Determine the [X, Y] coordinate at the center of the cell enclosing the given text.  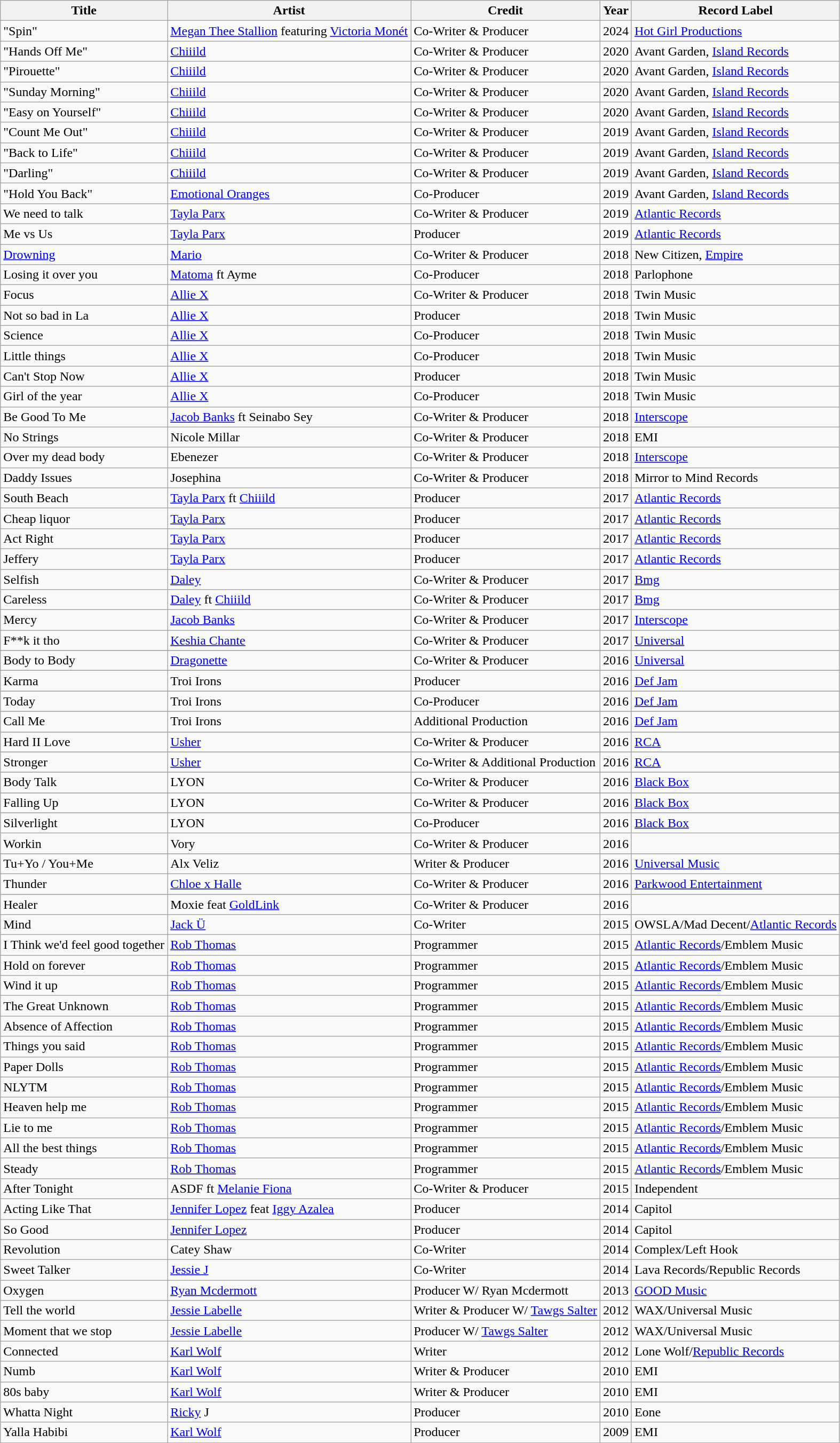
Ryan Mcdermott [289, 1290]
After Tonight [84, 1188]
Tell the world [84, 1311]
Keshia Chante [289, 640]
Parkwood Entertainment [735, 884]
Chloe x Halle [289, 884]
Acting Like That [84, 1209]
Tu+Yo / You+Me [84, 863]
Hard II Love [84, 742]
Catey Shaw [289, 1250]
Producer W/ Tawgs Salter [506, 1331]
Tayla Parx ft Chiiild [289, 498]
Ricky J [289, 1412]
Emotional Oranges [289, 193]
Wind it up [84, 986]
Independent [735, 1188]
Over my dead body [84, 457]
Credit [506, 11]
Things you said [84, 1046]
Writer & Producer W/ Tawgs Salter [506, 1311]
Vory [289, 843]
Moxie feat GoldLink [289, 905]
Connected [84, 1351]
South Beach [84, 498]
Thunder [84, 884]
Mario [289, 255]
Workin [84, 843]
Careless [84, 600]
ASDF ft Melanie Fiona [289, 1188]
"Hold You Back" [84, 193]
Absence of Affection [84, 1026]
OWSLA/Mad Decent/Atlantic Records [735, 925]
Cheap liquor [84, 518]
GOOD Music [735, 1290]
"Pirouette" [84, 72]
Be Good To Me [84, 417]
Jeffery [84, 559]
Matoma ft Ayme [289, 275]
We need to talk [84, 213]
Oxygen [84, 1290]
Today [84, 701]
Girl of the year [84, 397]
80s baby [84, 1392]
Producer W/ Ryan Mcdermott [506, 1290]
2009 [616, 1432]
"Easy on Yourself" [84, 112]
Jennifer Lopez [289, 1229]
NLYTM [84, 1087]
Co-Writer & Additional Production [506, 762]
Not so bad in La [84, 315]
Mercy [84, 620]
Heaven help me [84, 1107]
Dragonette [289, 661]
Little things [84, 356]
Paper Dolls [84, 1067]
Act Right [84, 538]
Universal Music [735, 863]
Selfish [84, 579]
Steady [84, 1168]
Body to Body [84, 661]
Year [616, 11]
Additional Production [506, 721]
Jacob Banks ft Seinabo Sey [289, 417]
Body Talk [84, 782]
Focus [84, 295]
Lone Wolf/Republic Records [735, 1351]
Artist [289, 11]
Call Me [84, 721]
I Think we'd feel good together [84, 945]
Hot Girl Productions [735, 31]
Complex/Left Hook [735, 1250]
Drowning [84, 255]
Yalla Habibi [84, 1432]
Falling Up [84, 803]
Hold on forever [84, 965]
"Sunday Morning" [84, 92]
Nicole Millar [289, 437]
Daley ft Chiiild [289, 600]
Jack Ü [289, 925]
Me vs Us [84, 234]
2024 [616, 31]
Lie to me [84, 1128]
Whatta Night [84, 1412]
"Spin" [84, 31]
Can't Stop Now [84, 376]
Mind [84, 925]
Megan Thee Stallion featuring Victoria Monét [289, 31]
Eone [735, 1412]
All the best things [84, 1148]
No Strings [84, 437]
Title [84, 11]
Silverlight [84, 823]
Ebenezer [289, 457]
Parlophone [735, 275]
Losing it over you [84, 275]
Sweet Talker [84, 1270]
Daley [289, 579]
2013 [616, 1290]
Jacob Banks [289, 620]
Numb [84, 1371]
Mirror to Mind Records [735, 478]
Daddy Issues [84, 478]
Jessie J [289, 1270]
Stronger [84, 762]
Josephina [289, 478]
Science [84, 336]
Record Label [735, 11]
"Count Me Out" [84, 132]
Writer [506, 1351]
Healer [84, 905]
New Citizen, Empire [735, 255]
Revolution [84, 1250]
"Darling" [84, 173]
Jennifer Lopez feat Iggy Azalea [289, 1209]
Karma [84, 681]
"Back to Life" [84, 153]
Lava Records/Republic Records [735, 1270]
So Good [84, 1229]
Moment that we stop [84, 1331]
The Great Unknown [84, 1006]
Alx Veliz [289, 863]
F**k it tho [84, 640]
"Hands Off Me" [84, 51]
